From the cell containing the given text, extract its center point as [x, y] coordinate. 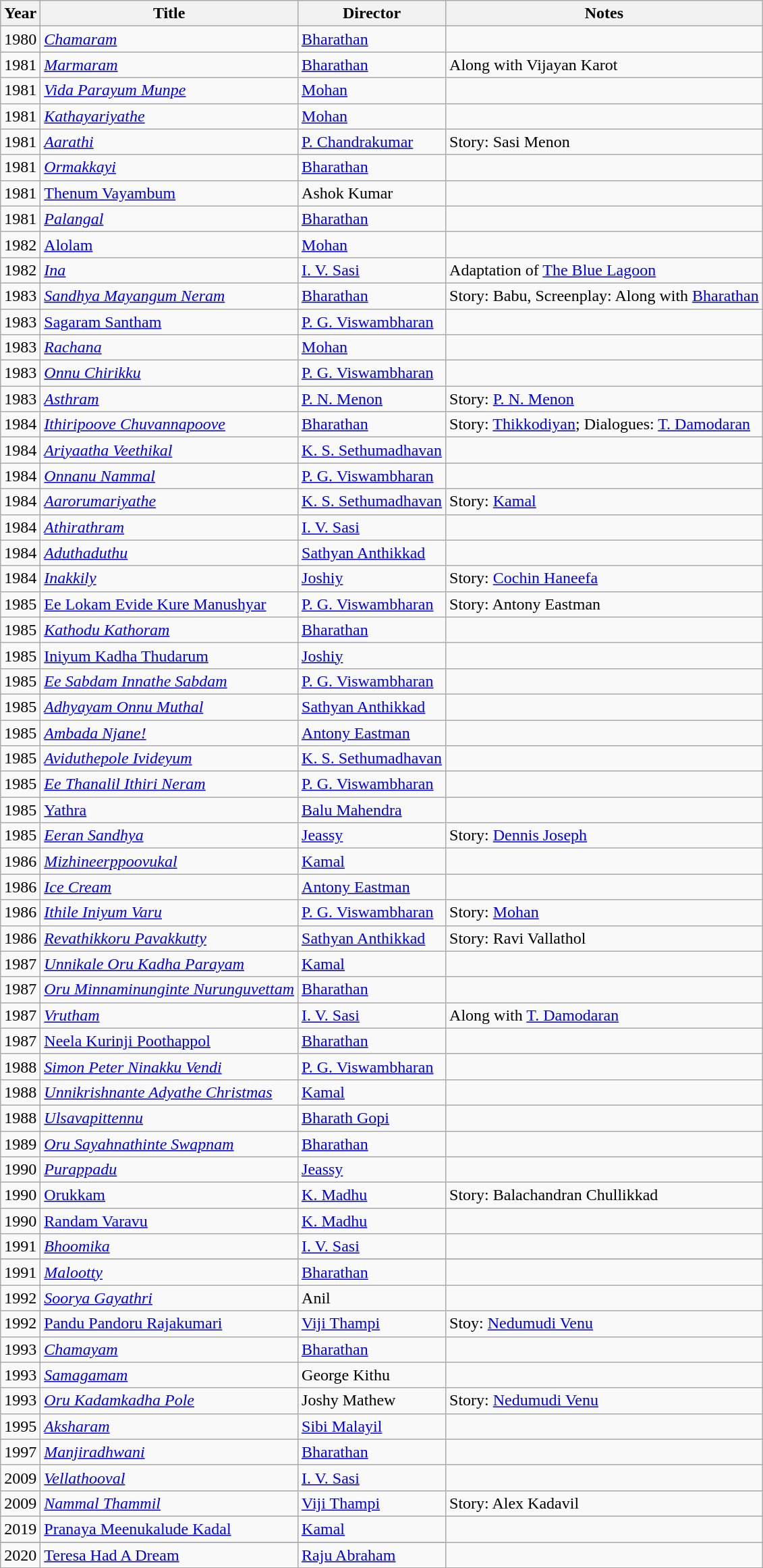
Notes [604, 13]
P. N. Menon [372, 399]
Simon Peter Ninakku Vendi [169, 1066]
Samagamam [169, 1375]
Story: Kamal [604, 502]
Story: Cochin Haneefa [604, 578]
Story: Antony Eastman [604, 604]
Aarorumariyathe [169, 502]
Story: Babu, Screenplay: Along with Bharathan [604, 296]
Story: P. N. Menon [604, 399]
Aduthaduthu [169, 553]
1989 [20, 1144]
Story: Thikkodiyan; Dialogues: T. Damodaran [604, 425]
Story: Balachandran Chullikkad [604, 1195]
Year [20, 13]
Raju Abraham [372, 1555]
Ambada Njane! [169, 732]
Inakkily [169, 578]
Ithile Iniyum Varu [169, 913]
Story: Nedumudi Venu [604, 1401]
Anil [372, 1298]
Ulsavapittennu [169, 1118]
Unnikale Oru Kadha Parayam [169, 964]
Stoy: Nedumudi Venu [604, 1324]
Asthram [169, 399]
Iniyum Kadha Thudarum [169, 655]
Ice Cream [169, 887]
Vrutham [169, 1015]
Purappadu [169, 1170]
Ormakkayi [169, 167]
Ashok Kumar [372, 193]
Onnu Chirikku [169, 373]
Rachana [169, 348]
Vellathooval [169, 1478]
Alolam [169, 244]
Unnikrishnante Adyathe Christmas [169, 1092]
Athirathram [169, 527]
Ithiripoove Chuvannapoove [169, 425]
Story: Mohan [604, 913]
Adaptation of The Blue Lagoon [604, 270]
Orukkam [169, 1195]
Manjiradhwani [169, 1452]
Kathayariyathe [169, 116]
Title [169, 13]
Eeran Sandhya [169, 836]
Bhoomika [169, 1247]
Ee Lokam Evide Kure Manushyar [169, 604]
Along with T. Damodaran [604, 1015]
Pandu Pandoru Rajakumari [169, 1324]
Joshy Mathew [372, 1401]
Sandhya Mayangum Neram [169, 296]
2019 [20, 1529]
Palangal [169, 219]
Sibi Malayil [372, 1426]
P. Chandrakumar [372, 142]
Oru Kadamkadha Pole [169, 1401]
Sagaram Santham [169, 322]
Ee Thanalil Ithiri Neram [169, 784]
Malootty [169, 1272]
George Kithu [372, 1375]
Onnanu Nammal [169, 476]
Yathra [169, 810]
Story: Sasi Menon [604, 142]
2020 [20, 1555]
Along with Vijayan Karot [604, 65]
Kathodu Kathoram [169, 630]
Oru Sayahnathinte Swapnam [169, 1144]
1980 [20, 39]
Thenum Vayambum [169, 193]
Story: Dennis Joseph [604, 836]
Aksharam [169, 1426]
Director [372, 13]
Balu Mahendra [372, 810]
Chamaram [169, 39]
Mizhineerppoovukal [169, 861]
Oru Minnaminunginte Nurunguvettam [169, 990]
1997 [20, 1452]
Neela Kurinji Poothappol [169, 1041]
Ariyaatha Veethikal [169, 450]
Bharath Gopi [372, 1118]
Aviduthepole Ivideyum [169, 759]
Ina [169, 270]
Pranaya Meenukalude Kadal [169, 1529]
Vida Parayum Munpe [169, 90]
Nammal Thammil [169, 1503]
Revathikkoru Pavakkutty [169, 938]
Story: Alex Kadavil [604, 1503]
Marmaram [169, 65]
Chamayam [169, 1349]
Story: Ravi Vallathol [604, 938]
Aarathi [169, 142]
Adhyayam Onnu Muthal [169, 707]
1995 [20, 1426]
Teresa Had A Dream [169, 1555]
Randam Varavu [169, 1221]
Soorya Gayathri [169, 1298]
Ee Sabdam Innathe Sabdam [169, 681]
